Detect which cell encompasses the target text, then output its (X, Y) center coordinate. 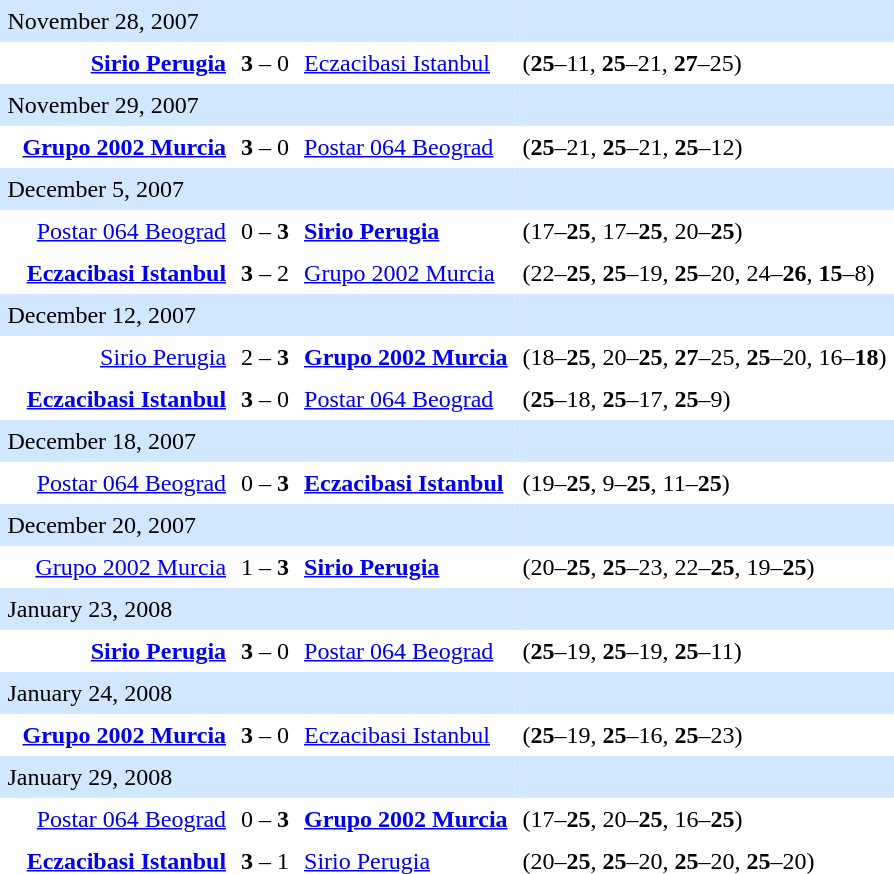
(25–11, 25–21, 27–25) (704, 63)
January 29, 2008 (258, 777)
December 12, 2007 (258, 315)
November 28, 2007 (258, 21)
(25–21, 25–21, 25–12) (704, 147)
January 23, 2008 (258, 609)
(17–25, 17–25, 20–25) (704, 231)
(17–25, 20–25, 16–25) (704, 819)
3 – 2 (266, 273)
(18–25, 20–25, 27–25, 25–20, 16–18) (704, 357)
(22–25, 25–19, 25–20, 24–26, 15–8) (704, 273)
December 20, 2007 (258, 525)
(25–19, 25–16, 25–23) (704, 735)
November 29, 2007 (258, 105)
(25–19, 25–19, 25–11) (704, 651)
1 – 3 (266, 567)
(20–25, 25–23, 22–25, 19–25) (704, 567)
2 – 3 (266, 357)
December 5, 2007 (258, 189)
January 24, 2008 (258, 693)
(19–25, 9–25, 11–25) (704, 483)
(25–18, 25–17, 25–9) (704, 399)
December 18, 2007 (258, 441)
